Determine the (x, y) coordinate at the center of the cell enclosing the given text.  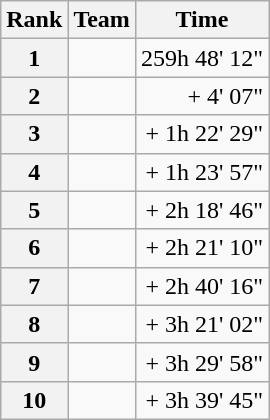
259h 48' 12" (202, 58)
5 (34, 210)
Time (202, 20)
6 (34, 248)
9 (34, 362)
Rank (34, 20)
+ 3h 29' 58" (202, 362)
1 (34, 58)
3 (34, 134)
+ 2h 21' 10" (202, 248)
+ 1h 22' 29" (202, 134)
+ 2h 18' 46" (202, 210)
+ 2h 40' 16" (202, 286)
+ 3h 21' 02" (202, 324)
+ 1h 23' 57" (202, 172)
10 (34, 400)
Team (102, 20)
2 (34, 96)
8 (34, 324)
4 (34, 172)
7 (34, 286)
+ 4' 07" (202, 96)
+ 3h 39' 45" (202, 400)
